Search for the cell housing the specified text and yield its [x, y] center coordinate. 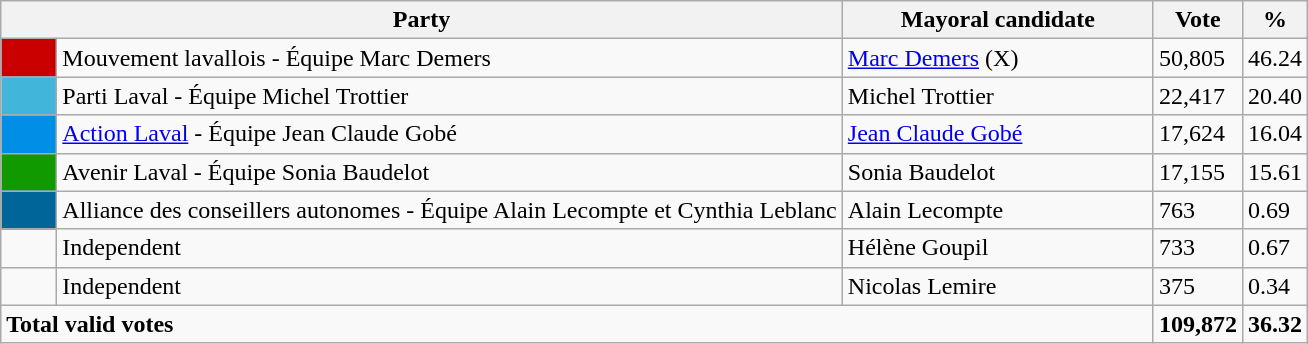
Hélène Goupil [998, 248]
Vote [1198, 20]
17,624 [1198, 134]
Alain Lecompte [998, 210]
763 [1198, 210]
Marc Demers (X) [998, 58]
Sonia Baudelot [998, 172]
Nicolas Lemire [998, 286]
0.34 [1274, 286]
Action Laval - Équipe Jean Claude Gobé [450, 134]
20.40 [1274, 96]
16.04 [1274, 134]
Mouvement lavallois - Équipe Marc Demers [450, 58]
Michel Trottier [998, 96]
17,155 [1198, 172]
36.32 [1274, 324]
22,417 [1198, 96]
46.24 [1274, 58]
50,805 [1198, 58]
Avenir Laval - Équipe Sonia Baudelot [450, 172]
375 [1198, 286]
Party [422, 20]
733 [1198, 248]
Jean Claude Gobé [998, 134]
Alliance des conseillers autonomes - Équipe Alain Lecompte et Cynthia Leblanc [450, 210]
0.67 [1274, 248]
Parti Laval - Équipe Michel Trottier [450, 96]
15.61 [1274, 172]
% [1274, 20]
109,872 [1198, 324]
Total valid votes [578, 324]
0.69 [1274, 210]
Mayoral candidate [998, 20]
